Return the (x, y) coordinate for the center point of the cell that contains the specified text.  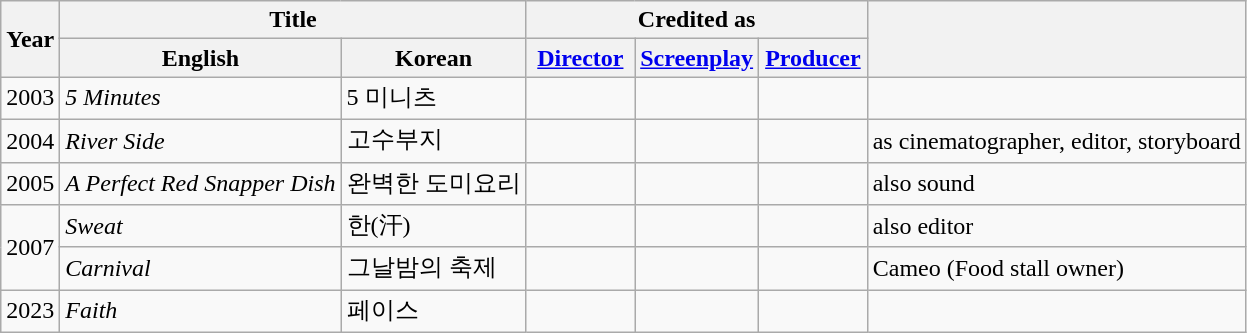
2003 (30, 98)
한(汗) (434, 226)
Korean (434, 58)
Faith (200, 312)
as cinematographer, editor, storyboard (1056, 140)
그날밤의 축제 (434, 268)
Director (580, 58)
페이스 (434, 312)
2007 (30, 248)
Producer (814, 58)
5 Minutes (200, 98)
2004 (30, 140)
Credited as (696, 20)
고수부지 (434, 140)
완벽한 도미요리 (434, 184)
A Perfect Red Snapper Dish (200, 184)
Title (293, 20)
Year (30, 39)
5 미니츠 (434, 98)
2005 (30, 184)
Sweat (200, 226)
also sound (1056, 184)
Carnival (200, 268)
Screenplay (697, 58)
also editor (1056, 226)
River Side (200, 140)
2023 (30, 312)
English (200, 58)
Cameo (Food stall owner) (1056, 268)
